Return the [X, Y] coordinate for the center point of the cell that contains the specified text.  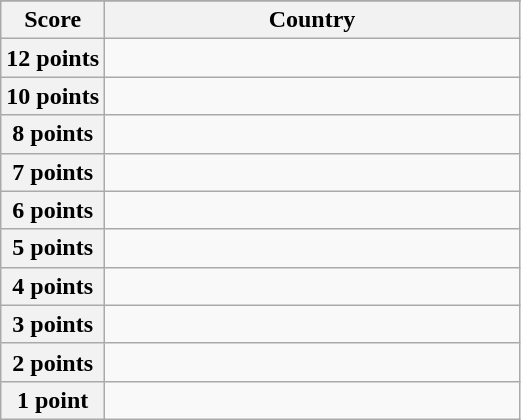
Score [53, 20]
4 points [53, 286]
8 points [53, 134]
5 points [53, 248]
12 points [53, 58]
Country [312, 20]
3 points [53, 324]
2 points [53, 362]
6 points [53, 210]
7 points [53, 172]
10 points [53, 96]
1 point [53, 400]
